Search for the cell housing the specified text and yield its [x, y] center coordinate. 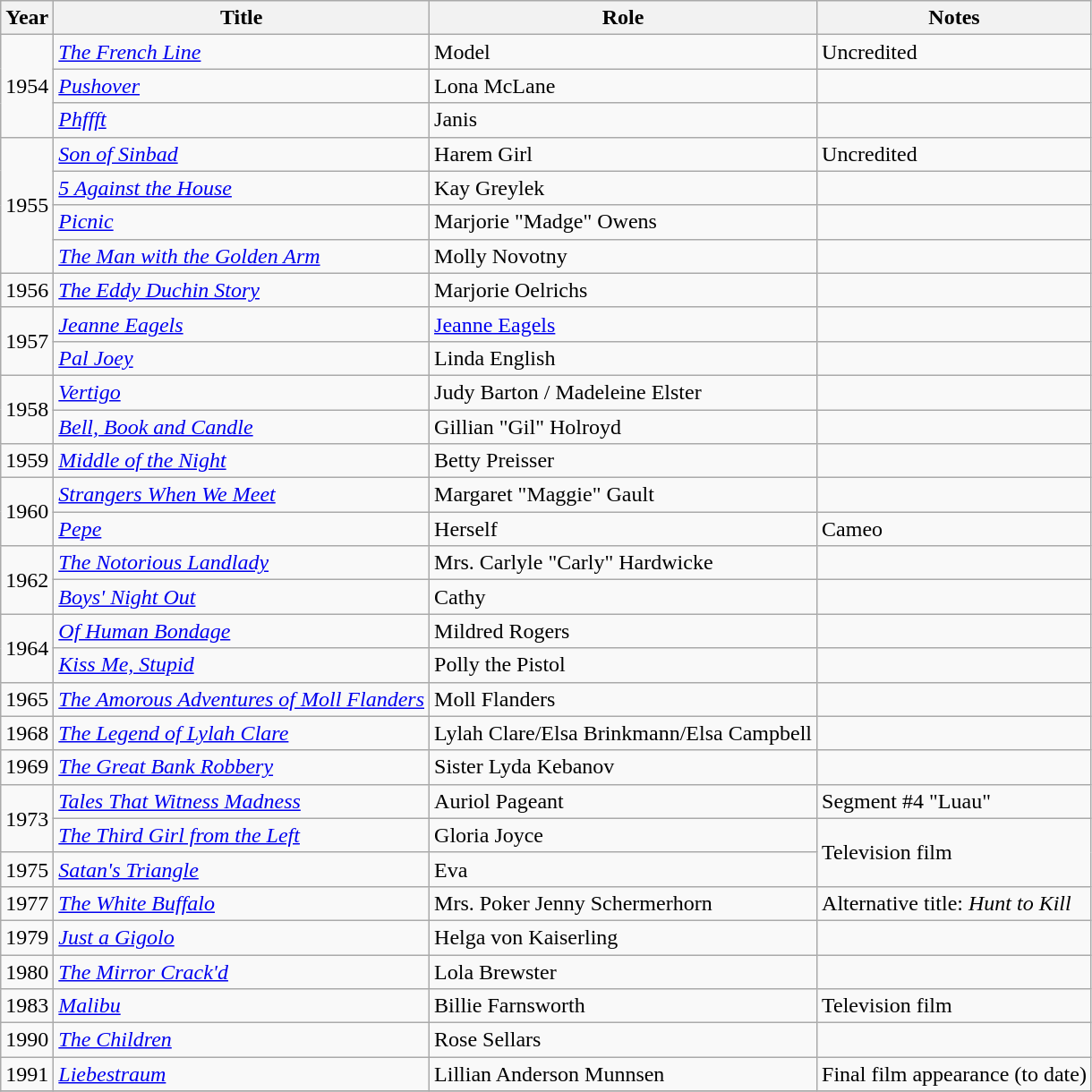
Auriol Pageant [623, 801]
1965 [27, 699]
Judy Barton / Madeleine Elster [623, 392]
5 Against the House [242, 188]
1980 [27, 971]
Kay Greylek [623, 188]
Strangers When We Meet [242, 495]
Billie Farnsworth [623, 1006]
Kiss Me, Stupid [242, 665]
Rose Sellars [623, 1040]
Betty Preisser [623, 461]
Just a Gigolo [242, 937]
Year [27, 18]
The Legend of Lylah Clare [242, 733]
Helga von Kaiserling [623, 937]
The Eddy Duchin Story [242, 290]
The Great Bank Robbery [242, 767]
1969 [27, 767]
1958 [27, 409]
The White Buffalo [242, 903]
Title [242, 18]
Final film appearance (to date) [954, 1074]
Notes [954, 18]
Bell, Book and Candle [242, 427]
Of Human Bondage [242, 631]
Liebestraum [242, 1074]
1968 [27, 733]
1955 [27, 205]
The Third Girl from the Left [242, 835]
Vertigo [242, 392]
Lola Brewster [623, 971]
1962 [27, 580]
Pal Joey [242, 358]
1990 [27, 1040]
The Man with the Golden Arm [242, 256]
1991 [27, 1074]
Lillian Anderson Munnsen [623, 1074]
Eva [623, 869]
Cameo [954, 529]
Molly Novotny [623, 256]
Gillian "Gil" Holroyd [623, 427]
Cathy [623, 597]
Herself [623, 529]
1979 [27, 937]
Janis [623, 120]
1959 [27, 461]
Alternative title: Hunt to Kill [954, 903]
Pepe [242, 529]
1977 [27, 903]
Margaret "Maggie" Gault [623, 495]
1957 [27, 341]
Lona McLane [623, 86]
The Children [242, 1040]
Mrs. Carlyle "Carly" Hardwicke [623, 563]
1964 [27, 648]
Tales That Witness Madness [242, 801]
Role [623, 18]
Gloria Joyce [623, 835]
1960 [27, 512]
Phffft [242, 120]
Sister Lyda Kebanov [623, 767]
Model [623, 52]
Mrs. Poker Jenny Schermerhorn [623, 903]
Satan's Triangle [242, 869]
Mildred Rogers [623, 631]
The Mirror Crack'd [242, 971]
The French Line [242, 52]
Moll Flanders [623, 699]
1956 [27, 290]
Polly the Pistol [623, 665]
Middle of the Night [242, 461]
Lylah Clare/Elsa Brinkmann/Elsa Campbell [623, 733]
Segment #4 "Luau" [954, 801]
Pushover [242, 86]
Marjorie Oelrichs [623, 290]
Malibu [242, 1006]
Harem Girl [623, 154]
The Notorious Landlady [242, 563]
1983 [27, 1006]
The Amorous Adventures of Moll Flanders [242, 699]
Son of Sinbad [242, 154]
1973 [27, 818]
Linda English [623, 358]
1954 [27, 86]
Marjorie "Madge" Owens [623, 222]
Picnic [242, 222]
Boys' Night Out [242, 597]
1975 [27, 869]
